Identify which cell holds the provided text, then report its (x, y) central coordinate. 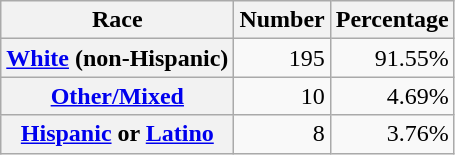
Hispanic or Latino (118, 134)
Other/Mixed (118, 96)
195 (282, 58)
Race (118, 20)
8 (282, 134)
91.55% (392, 58)
10 (282, 96)
4.69% (392, 96)
Percentage (392, 20)
White (non-Hispanic) (118, 58)
Number (282, 20)
3.76% (392, 134)
